Determine the [X, Y] coordinate at the center of the cell enclosing the given text.  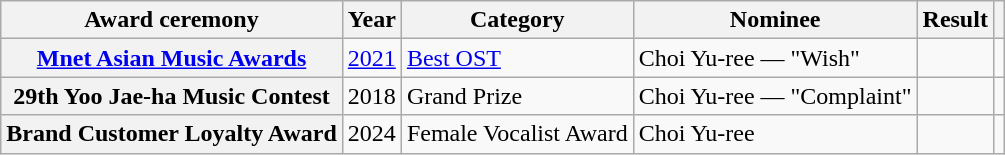
Category [517, 20]
Female Vocalist Award [517, 134]
2021 [372, 58]
Choi Yu-ree — "Complaint" [775, 96]
2024 [372, 134]
Grand Prize [517, 96]
Brand Customer Loyalty Award [172, 134]
29th Yoo Jae-ha Music Contest [172, 96]
Result [955, 20]
Best OST [517, 58]
Mnet Asian Music Awards [172, 58]
Nominee [775, 20]
Choi Yu-ree [775, 134]
Award ceremony [172, 20]
Year [372, 20]
Choi Yu-ree — "Wish" [775, 58]
2018 [372, 96]
